Extract the (X, Y) coordinate from the center of the cell holding the provided text.  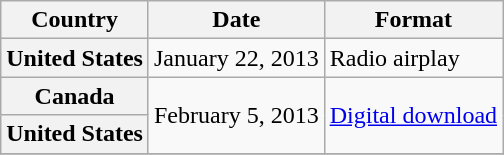
Date (236, 20)
January 22, 2013 (236, 58)
Radio airplay (413, 58)
Canada (75, 96)
Country (75, 20)
February 5, 2013 (236, 115)
Format (413, 20)
Digital download (413, 115)
